Identify which cell holds the provided text, then report its (X, Y) central coordinate. 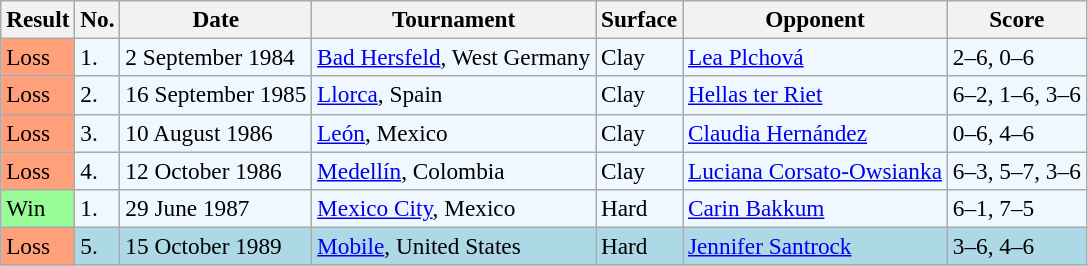
Jennifer Santrock (816, 246)
Date (216, 19)
3–6, 4–6 (1016, 246)
29 June 1987 (216, 208)
0–6, 4–6 (1016, 133)
5. (98, 246)
León, Mexico (454, 133)
2. (98, 95)
Result (38, 19)
Carin Bakkum (816, 208)
Tournament (454, 19)
Mexico City, Mexico (454, 208)
Medellín, Colombia (454, 170)
Hellas ter Riet (816, 95)
Bad Hersfeld, West Germany (454, 57)
2–6, 0–6 (1016, 57)
6–3, 5–7, 3–6 (1016, 170)
6–1, 7–5 (1016, 208)
15 October 1989 (216, 246)
Lea Plchová (816, 57)
Win (38, 208)
Claudia Hernández (816, 133)
3. (98, 133)
2 September 1984 (216, 57)
Llorca, Spain (454, 95)
4. (98, 170)
Score (1016, 19)
10 August 1986 (216, 133)
Opponent (816, 19)
Luciana Corsato-Owsianka (816, 170)
Surface (640, 19)
6–2, 1–6, 3–6 (1016, 95)
Mobile, United States (454, 246)
No. (98, 19)
12 October 1986 (216, 170)
16 September 1985 (216, 95)
